Provide the [X, Y] coordinate of the cell's center where the given text is located.  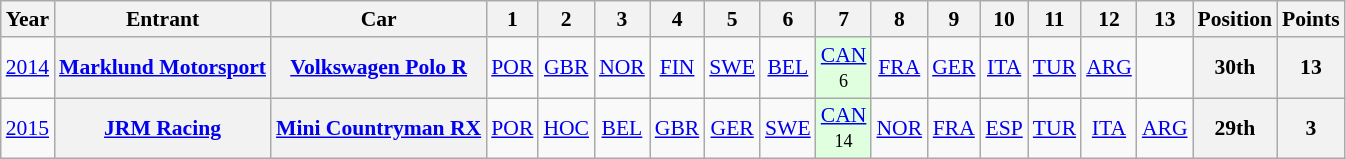
Year [28, 19]
ESP [1004, 128]
2014 [28, 68]
2 [566, 19]
FIN [678, 68]
11 [1054, 19]
7 [844, 19]
Mini Countryman RX [378, 128]
CAN6 [844, 68]
6 [788, 19]
9 [954, 19]
1 [512, 19]
Points [1311, 19]
29th [1235, 128]
Marklund Motorsport [162, 68]
Car [378, 19]
12 [1109, 19]
8 [899, 19]
JRM Racing [162, 128]
Volkswagen Polo R [378, 68]
30th [1235, 68]
2015 [28, 128]
10 [1004, 19]
CAN14 [844, 128]
Entrant [162, 19]
4 [678, 19]
5 [732, 19]
HOC [566, 128]
Position [1235, 19]
